Provide the (X, Y) coordinate of the cell's center where the given text is located.  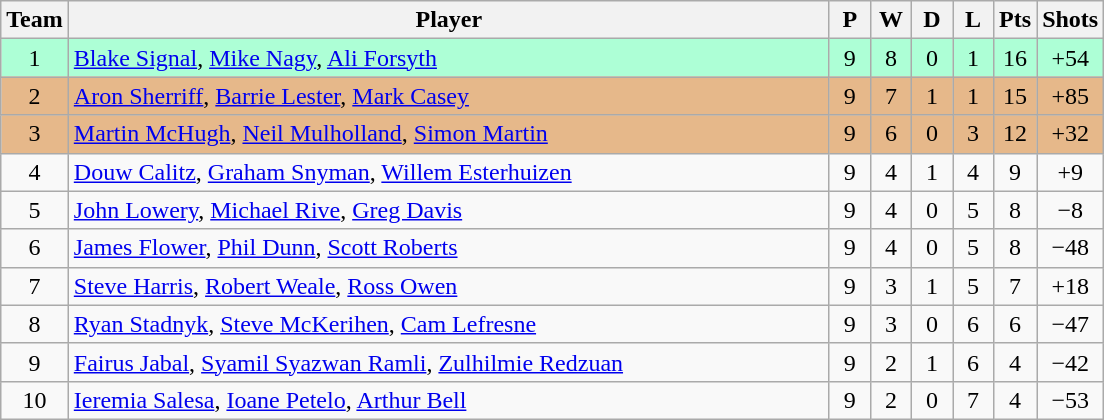
D (932, 20)
P (850, 20)
Team (35, 20)
Steve Harris, Robert Weale, Ross Owen (448, 286)
+85 (1070, 96)
Douw Calitz, Graham Snyman, Willem Esterhuizen (448, 172)
−8 (1070, 210)
10 (35, 400)
15 (1016, 96)
Pts (1016, 20)
L (974, 20)
Blake Signal, Mike Nagy, Ali Forsyth (448, 58)
Martin McHugh, Neil Mulholland, Simon Martin (448, 134)
Player (448, 20)
12 (1016, 134)
James Flower, Phil Dunn, Scott Roberts (448, 248)
−42 (1070, 362)
+54 (1070, 58)
Aron Sherriff, Barrie Lester, Mark Casey (448, 96)
16 (1016, 58)
−48 (1070, 248)
+18 (1070, 286)
Shots (1070, 20)
John Lowery, Michael Rive, Greg Davis (448, 210)
Fairus Jabal, Syamil Syazwan Ramli, Zulhilmie Redzuan (448, 362)
+32 (1070, 134)
Ryan Stadnyk, Steve McKerihen, Cam Lefresne (448, 324)
+9 (1070, 172)
W (890, 20)
−47 (1070, 324)
Ieremia Salesa, Ioane Petelo, Arthur Bell (448, 400)
−53 (1070, 400)
